Determine the [x, y] coordinate at the center of the cell enclosing the given text.  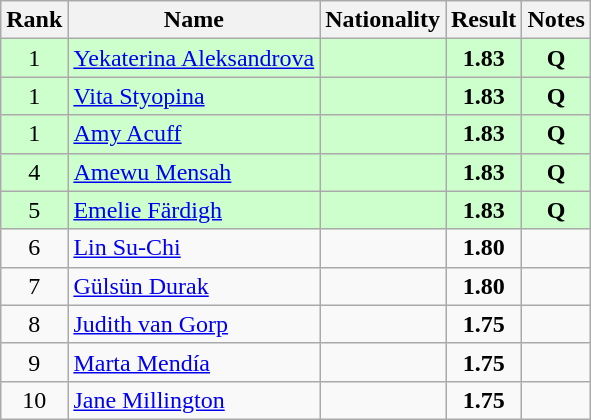
Amewu Mensah [194, 172]
7 [34, 286]
Result [484, 20]
Vita Styopina [194, 96]
Gülsün Durak [194, 286]
Notes [556, 20]
8 [34, 324]
Amy Acuff [194, 134]
Judith van Gorp [194, 324]
Lin Su-Chi [194, 248]
Nationality [383, 20]
Marta Mendía [194, 362]
Yekaterina Aleksandrova [194, 58]
10 [34, 400]
4 [34, 172]
Emelie Färdigh [194, 210]
Rank [34, 20]
5 [34, 210]
9 [34, 362]
Name [194, 20]
6 [34, 248]
Jane Millington [194, 400]
